Locate the cell with the specified text and output its [X, Y] center coordinate. 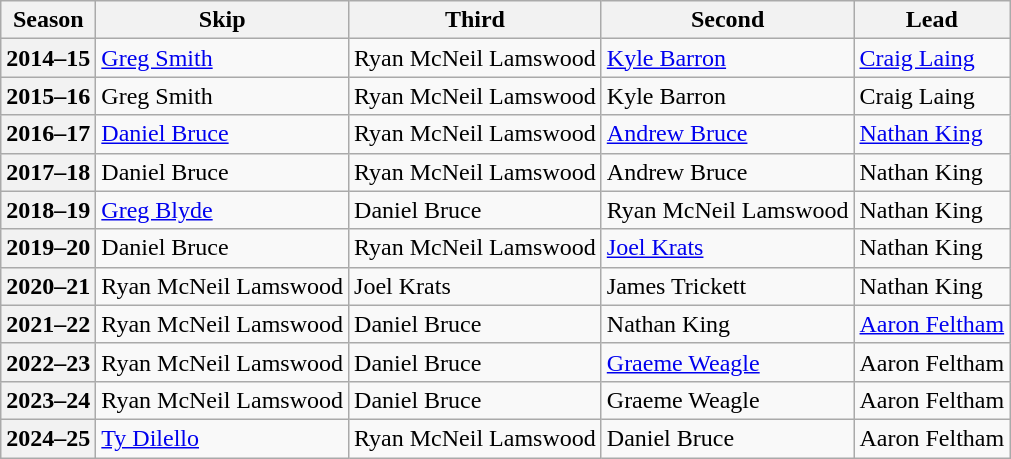
Season [48, 20]
2020–21 [48, 286]
2018–19 [48, 210]
Ty Dilello [222, 438]
2019–20 [48, 248]
Skip [222, 20]
2024–25 [48, 438]
2016–17 [48, 134]
2017–18 [48, 172]
Third [476, 20]
2021–22 [48, 324]
Lead [932, 20]
Greg Blyde [222, 210]
James Trickett [728, 286]
2022–23 [48, 362]
Second [728, 20]
2015–16 [48, 96]
2014–15 [48, 58]
2023–24 [48, 400]
